Provide the (x, y) coordinate of the cell's center where the given text is located.  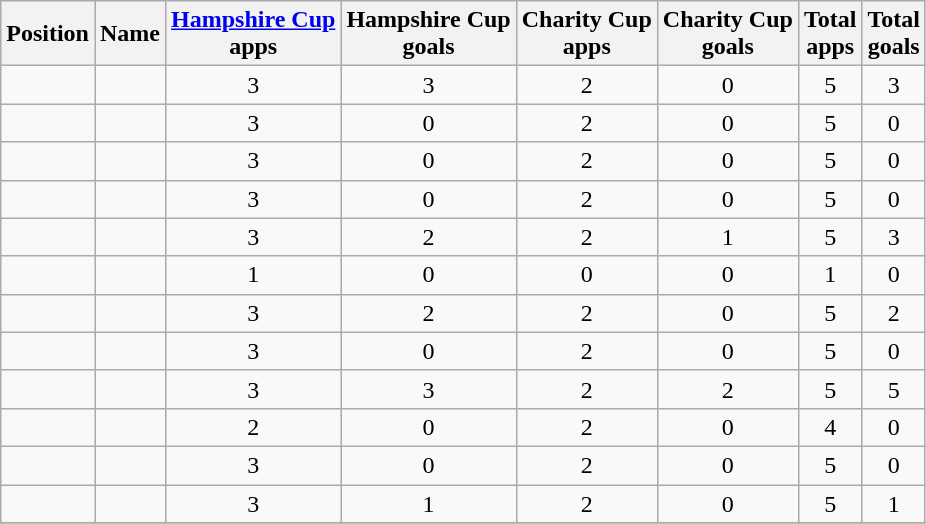
Totalgoals (894, 34)
Charity Cupgoals (728, 34)
Position (48, 34)
Totalapps (830, 34)
Name (130, 34)
Hampshire Cupapps (254, 34)
Hampshire Cupgoals (428, 34)
Charity Cupapps (586, 34)
4 (830, 427)
